Find where the given text appears and provide that cell's center as [x, y] coordinate. 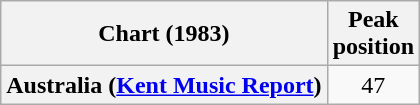
Chart (1983) [164, 34]
Peakposition [373, 34]
Australia (Kent Music Report) [164, 85]
47 [373, 85]
